Provide the (x, y) coordinate of the cell's center where the given text is located.  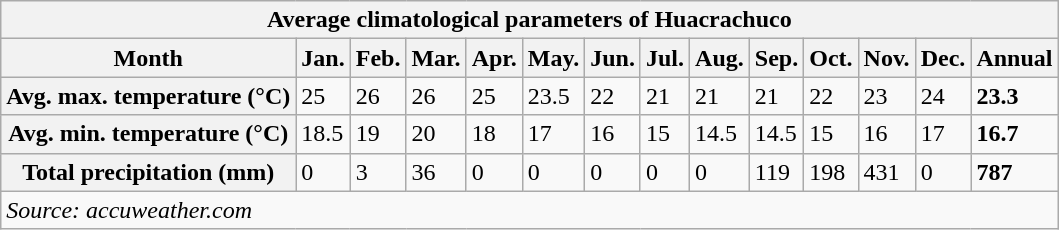
Jan. (323, 58)
787 (1014, 172)
119 (776, 172)
18 (494, 134)
23.5 (553, 96)
May. (553, 58)
Jun. (613, 58)
Source: accuweather.com (530, 210)
Average climatological parameters of Huacrachuco (530, 20)
Total precipitation (mm) (148, 172)
Aug. (720, 58)
Jul. (664, 58)
Avg. min. temperature (°C) (148, 134)
23.3 (1014, 96)
Apr. (494, 58)
24 (943, 96)
Oct. (831, 58)
36 (436, 172)
Avg. max. temperature (°C) (148, 96)
Mar. (436, 58)
431 (886, 172)
Dec. (943, 58)
Sep. (776, 58)
20 (436, 134)
Nov. (886, 58)
Month (148, 58)
Feb. (378, 58)
198 (831, 172)
3 (378, 172)
16.7 (1014, 134)
18.5 (323, 134)
19 (378, 134)
23 (886, 96)
Annual (1014, 58)
